Pinpoint the cell where the given text exists, returning its (X, Y) midpoint coordinate. 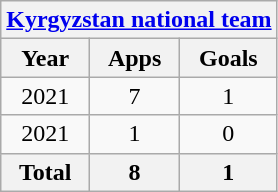
7 (135, 96)
0 (229, 134)
Apps (135, 58)
Year (46, 58)
8 (135, 172)
Kyrgyzstan national team (139, 20)
Total (46, 172)
Goals (229, 58)
